Locate the cell with the specified text and output its (x, y) center coordinate. 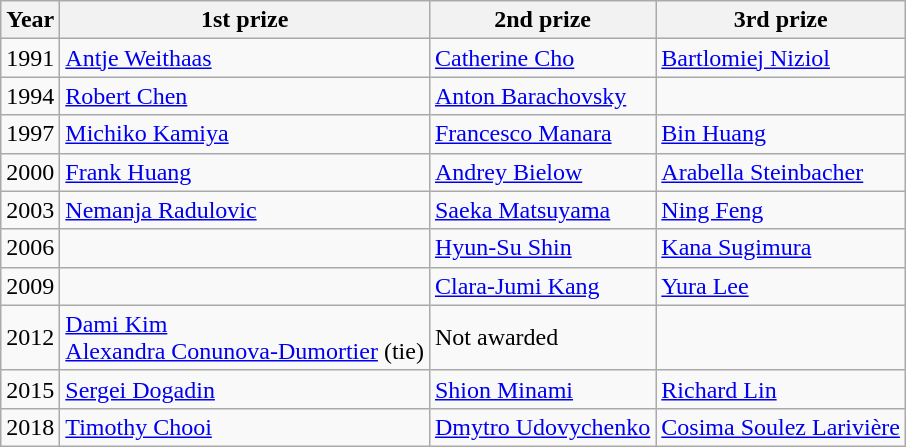
Bin Huang (781, 134)
Shion Minami (542, 389)
1997 (30, 134)
Antje Weithaas (245, 58)
Bartlomiej Niziol (781, 58)
Hyun-Su Shin (542, 248)
2000 (30, 172)
Michiko Kamiya (245, 134)
Dami Kim Alexandra Conunova-Dumortier (tie) (245, 338)
Timothy Chooi (245, 427)
Catherine Cho (542, 58)
1st prize (245, 20)
2003 (30, 210)
2nd prize (542, 20)
Nemanja Radulovic (245, 210)
Frank Huang (245, 172)
Arabella Steinbacher (781, 172)
2009 (30, 286)
Clara-Jumi Kang (542, 286)
3rd prize (781, 20)
Dmytro Udovychenko (542, 427)
2018 (30, 427)
Kana Sugimura (781, 248)
Year (30, 20)
Anton Barachovsky (542, 96)
Ning Feng (781, 210)
1994 (30, 96)
Francesco Manara (542, 134)
Robert Chen (245, 96)
Cosima Soulez Larivière (781, 427)
Yura Lee (781, 286)
2006 (30, 248)
Richard Lin (781, 389)
Not awarded (542, 338)
Saeka Matsuyama (542, 210)
Sergei Dogadin (245, 389)
2015 (30, 389)
1991 (30, 58)
2012 (30, 338)
Andrey Bielow (542, 172)
